Extract the (X, Y) coordinate from the center of the cell holding the provided text.  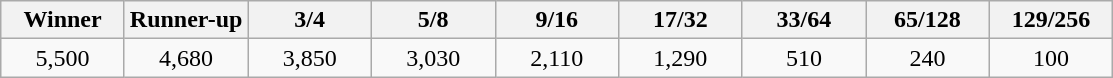
3,850 (310, 58)
2,110 (557, 58)
5,500 (63, 58)
9/16 (557, 20)
129/256 (1051, 20)
3/4 (310, 20)
Winner (63, 20)
5/8 (433, 20)
510 (804, 58)
100 (1051, 58)
65/128 (928, 20)
1,290 (681, 58)
17/32 (681, 20)
3,030 (433, 58)
Runner-up (186, 20)
4,680 (186, 58)
240 (928, 58)
33/64 (804, 20)
